For the text-containing cell, return its midpoint in (X, Y) coordinate format. 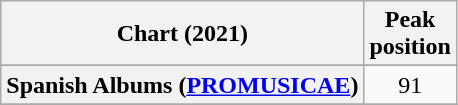
Spanish Albums (PROMUSICAE) (182, 85)
Peakposition (410, 34)
Chart (2021) (182, 34)
91 (410, 85)
